Determine the (X, Y) coordinate at the center of the cell enclosing the given text.  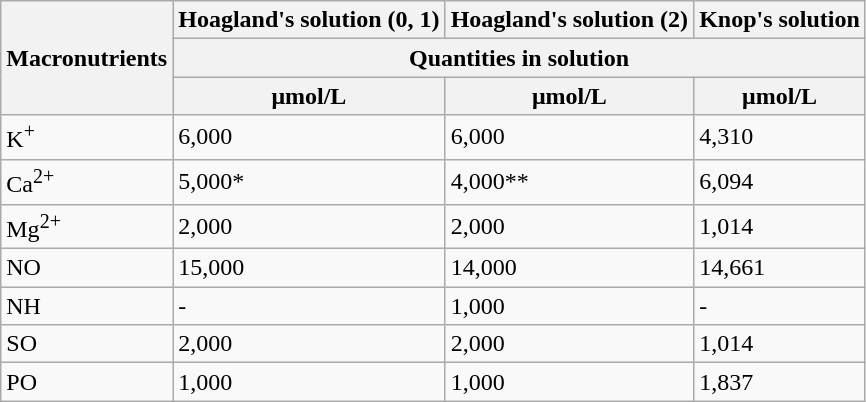
Quantities in solution (520, 58)
6,094 (780, 182)
NO (87, 268)
15,000 (309, 268)
Knop's solution (780, 20)
4,310 (780, 138)
Hoagland's solution (2) (569, 20)
Hoagland's solution (0, 1) (309, 20)
5,000* (309, 182)
PO (87, 382)
Macronutrients (87, 58)
K+ (87, 138)
Ca2+ (87, 182)
14,661 (780, 268)
SO (87, 344)
4,000** (569, 182)
1,837 (780, 382)
14,000 (569, 268)
Mg2+ (87, 226)
NH (87, 306)
